Search for the cell housing the specified text and yield its (x, y) center coordinate. 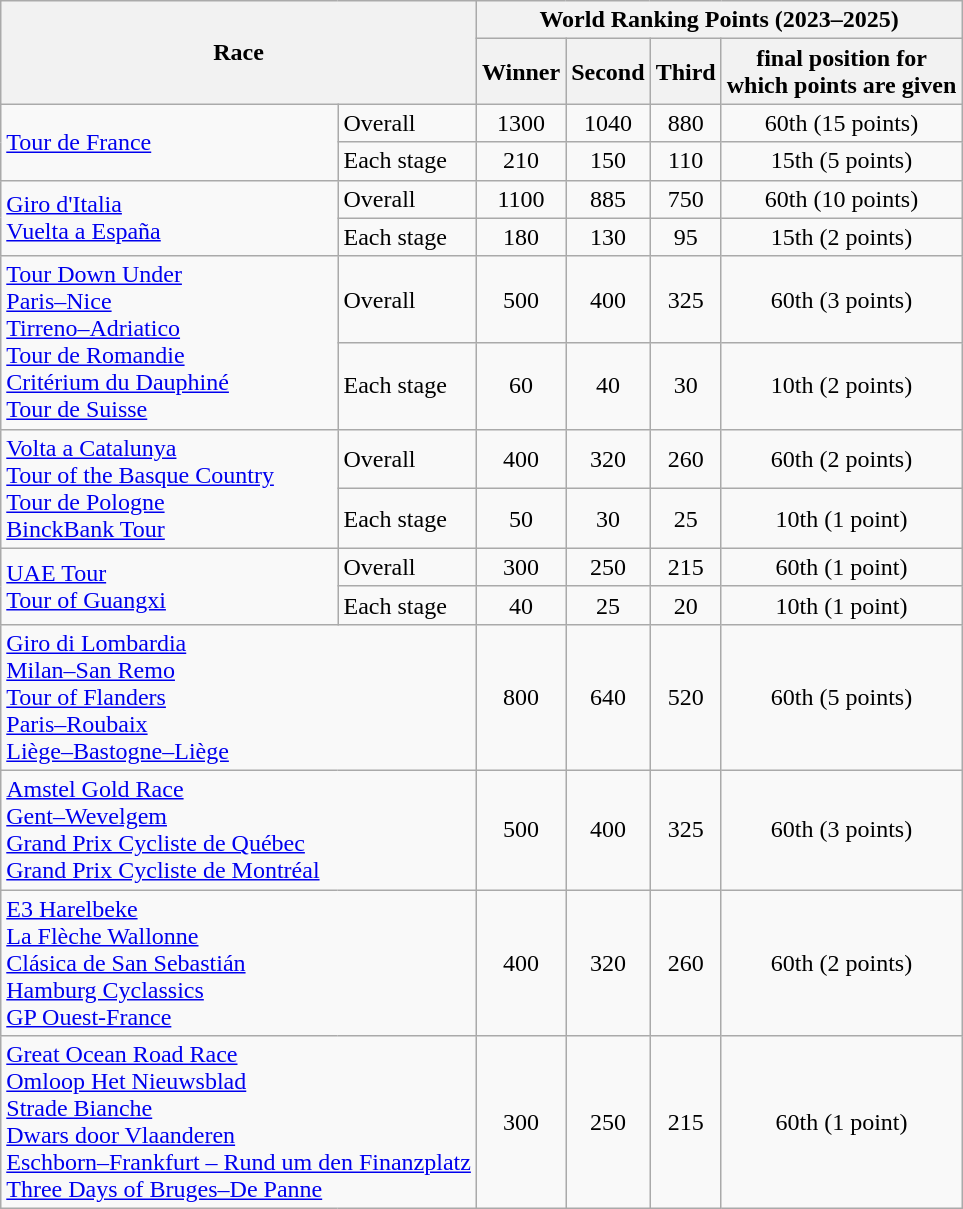
60th (10 points) (842, 199)
E3 Harelbeke La Flèche Wallonne Clásica de San Sebastián Hamburg Cyclassics GP Ouest-France (239, 963)
180 (520, 237)
150 (608, 161)
800 (520, 697)
60th (5 points) (842, 697)
Giro d'Italia Vuelta a España (170, 218)
130 (608, 237)
640 (608, 697)
final position for which points are given (842, 72)
520 (686, 697)
Amstel Gold Race Gent–Wevelgem Grand Prix Cycliste de Québec Grand Prix Cycliste de Montréal (239, 830)
15th (5 points) (842, 161)
95 (686, 237)
10th (2 points) (842, 386)
20 (686, 605)
Second (608, 72)
Volta a Catalunya Tour of the Basque Country Tour de Pologne BinckBank Tour (170, 488)
750 (686, 199)
Giro di Lombardia Milan–San Remo Tour of Flanders Paris–Roubaix Liège–Bastogne–Liège (239, 697)
15th (2 points) (842, 237)
210 (520, 161)
1100 (520, 199)
Tour Down Under Paris–Nice Tirreno–Adriatico Tour de Romandie Critérium du Dauphiné Tour de Suisse (170, 342)
50 (520, 519)
885 (608, 199)
880 (686, 123)
1300 (520, 123)
60 (520, 386)
UAE Tour Tour of Guangxi (170, 586)
Third (686, 72)
110 (686, 161)
World Ranking Points (2023–2025) (718, 20)
1040 (608, 123)
Race (239, 52)
Tour de France (170, 142)
60th (15 points) (842, 123)
Winner (520, 72)
